Output the [X, Y] coordinate of the center of the cell containing the given text.  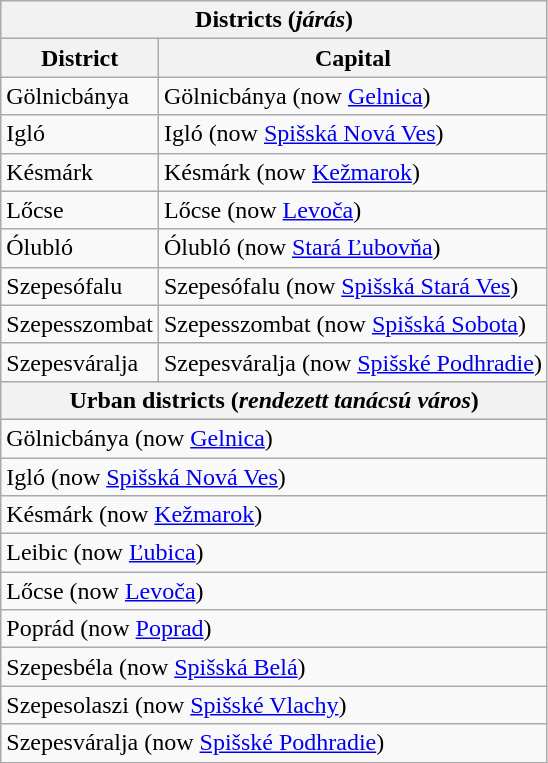
Districts (járás) [274, 20]
Urban districts (rendezett tanácsú város) [274, 400]
Capital [352, 58]
Leibic (now Ľubica) [274, 553]
Szepesófalu [80, 286]
Szepesófalu (now Spišská Stará Ves) [352, 286]
Szepesbéla (now Spišská Belá) [274, 667]
Késmárk [80, 172]
Lőcse [80, 210]
Szepesváralja [80, 362]
Igló [80, 134]
Szepesszombat (now Spišská Sobota) [352, 324]
Szepesszombat [80, 324]
Ólubló [80, 248]
Gölnicbánya [80, 96]
Ólubló (now Stará Ľubovňa) [352, 248]
Szepesolaszi (now Spišské Vlachy) [274, 705]
Poprád (now Poprad) [274, 629]
District [80, 58]
